Pinpoint the cell where the given text exists, returning its [X, Y] midpoint coordinate. 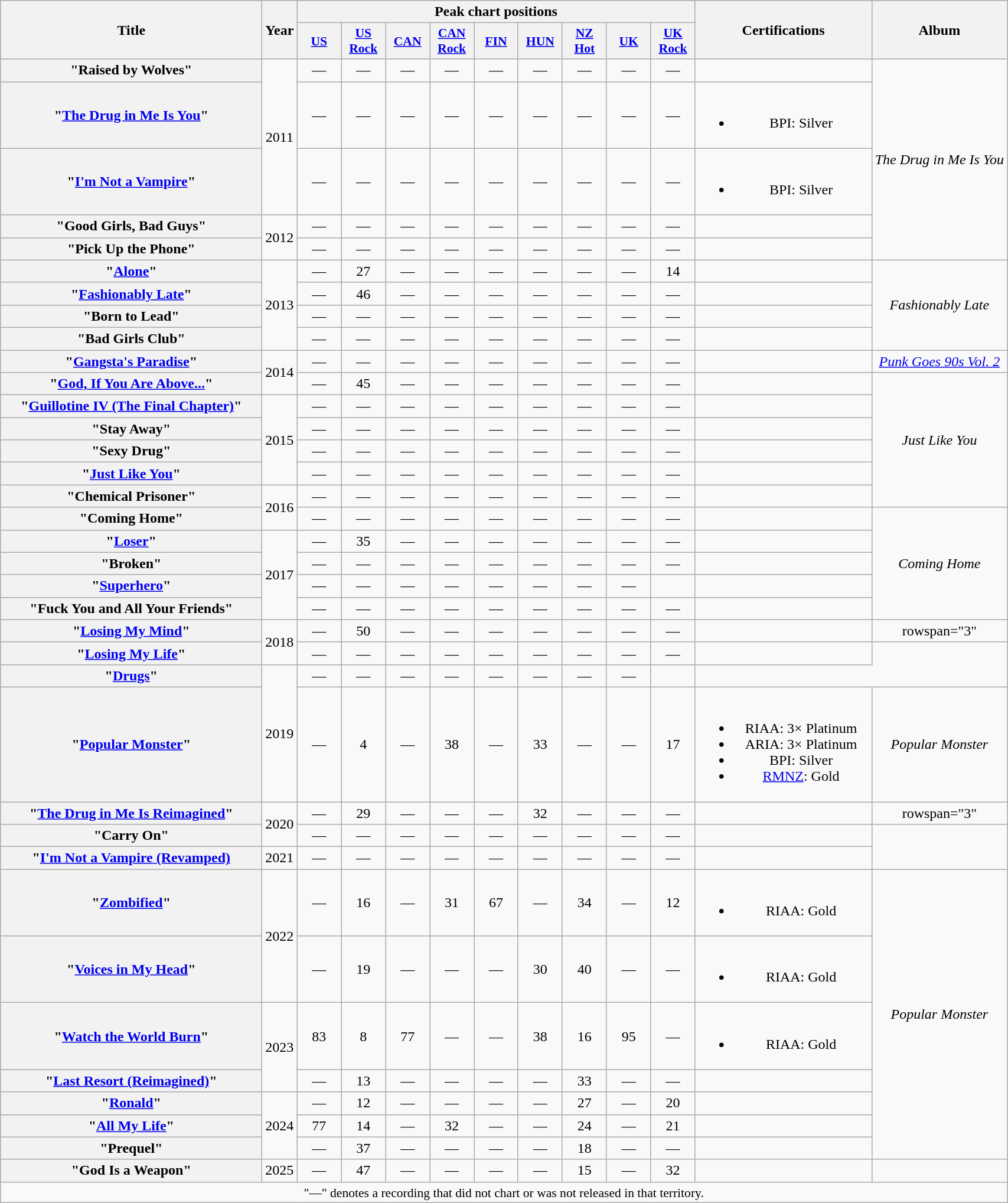
HUN [540, 41]
NZHot [585, 41]
45 [364, 384]
Certifications [783, 30]
13 [364, 1081]
2024 [280, 1126]
"Fuck You and All Your Friends" [131, 608]
50 [364, 631]
"I'm Not a Vampire" [131, 182]
Year [280, 30]
2017 [280, 575]
"Watch the World Burn" [131, 1036]
20 [673, 1103]
2022 [280, 936]
2018 [280, 642]
"The Drug in Me Is Reimagined" [131, 813]
Just Like You [940, 440]
2011 [280, 137]
"God, If You Are Above..." [131, 384]
2020 [280, 824]
"Stay Away" [131, 429]
"Bad Girls Club" [131, 338]
17 [673, 744]
21 [673, 1126]
"Chemical Prisoner" [131, 496]
19 [364, 970]
Peak chart positions [496, 12]
15 [585, 1171]
8 [364, 1036]
24 [585, 1126]
"—" denotes a recording that did not chart or was not released in that territory. [504, 1192]
"Just Like You" [131, 474]
31 [452, 902]
2015 [280, 440]
"Zombified" [131, 902]
"Losing My Mind" [131, 631]
"Raised by Wolves" [131, 70]
83 [319, 1036]
"Good Girls, Bad Guys" [131, 226]
"Losing My Life" [131, 653]
"Last Resort (Reimagined)" [131, 1081]
"Popular Monster" [131, 744]
"Gangsta's Paradise" [131, 361]
4 [364, 744]
"Born to Lead" [131, 316]
UK [628, 41]
US [319, 41]
"Pick Up the Phone" [131, 249]
35 [364, 541]
67 [496, 902]
"Alone" [131, 271]
"Prequel" [131, 1148]
2019 [280, 733]
"God Is a Weapon" [131, 1171]
"Superhero" [131, 586]
"Carry On" [131, 836]
The Drug in Me Is You [940, 159]
Coming Home [940, 563]
"The Drug in Me Is You" [131, 115]
UKRock [673, 41]
Title [131, 30]
"Ronald" [131, 1103]
2016 [280, 507]
"I'm Not a Vampire (Revamped) [131, 858]
"Drugs" [131, 676]
"Voices in My Head" [131, 970]
2025 [280, 1171]
CANRock [452, 41]
18 [585, 1148]
29 [364, 813]
"Loser" [131, 541]
Fashionably Late [940, 305]
34 [585, 902]
40 [585, 970]
FIN [496, 41]
95 [628, 1036]
"Broken" [131, 563]
Album [940, 30]
"All My Life" [131, 1126]
46 [364, 294]
47 [364, 1171]
2021 [280, 858]
37 [364, 1148]
2013 [280, 305]
2023 [280, 1048]
30 [540, 970]
Punk Goes 90s Vol. 2 [940, 361]
CAN [407, 41]
"Coming Home" [131, 519]
RIAA: 3× PlatinumARIA: 3× PlatinumBPI: SilverRMNZ: Gold [783, 744]
"Guillotine IV (The Final Chapter)" [131, 406]
2012 [280, 237]
USRock [364, 41]
2014 [280, 372]
"Fashionably Late" [131, 294]
"Sexy Drug" [131, 451]
